Output the (X, Y) coordinate of the center of the cell containing the given text.  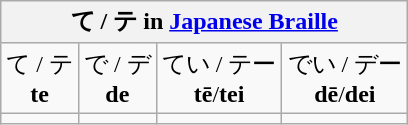
て / テ in Japanese Braille (204, 22)
で / デ de (117, 78)
てい / テー tē/tei (219, 78)
でい / デー dē/dei (345, 78)
て / テ te (40, 78)
